Pinpoint the cell where the given text exists, returning its [x, y] midpoint coordinate. 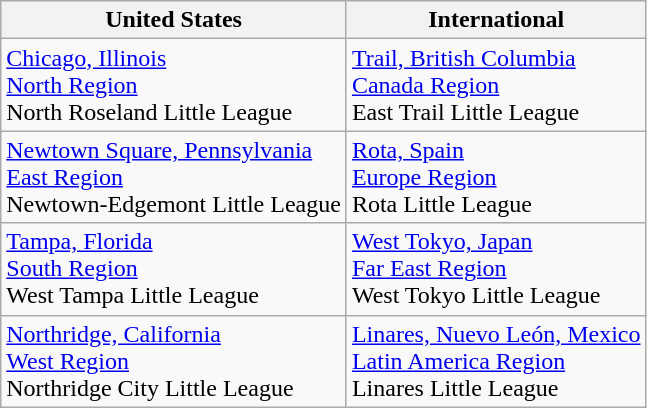
Newtown Square, PennsylvaniaEast RegionNewtown-Edgemont Little League [174, 177]
Rota, SpainEurope RegionRota Little League [496, 177]
West Tokyo, JapanFar East RegionWest Tokyo Little League [496, 269]
Trail, British Columbia Canada RegionEast Trail Little League [496, 85]
Chicago, IllinoisNorth RegionNorth Roseland Little League [174, 85]
International [496, 20]
United States [174, 20]
Northridge, CaliforniaWest RegionNorthridge City Little League [174, 361]
Linares, Nuevo León, MexicoLatin America RegionLinares Little League [496, 361]
Tampa, FloridaSouth RegionWest Tampa Little League [174, 269]
